Detect which cell encompasses the target text, then output its [x, y] center coordinate. 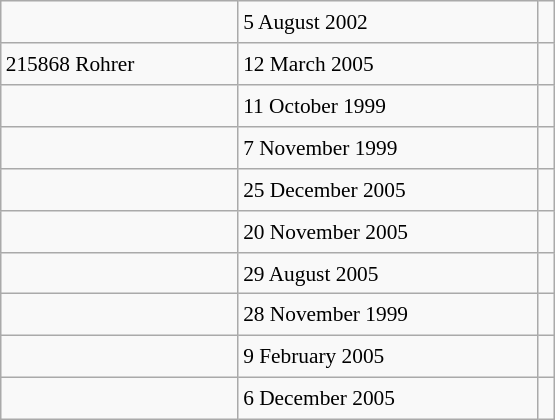
29 August 2005 [388, 273]
11 October 1999 [388, 106]
5 August 2002 [388, 22]
20 November 2005 [388, 231]
25 December 2005 [388, 189]
215868 Rohrer [120, 64]
6 December 2005 [388, 399]
12 March 2005 [388, 64]
7 November 1999 [388, 148]
28 November 1999 [388, 315]
9 February 2005 [388, 357]
